Scan for the cell matching the given text and deliver its [X, Y] coordinate at center. 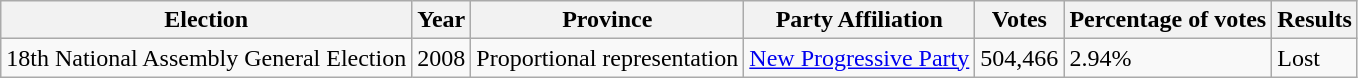
Province [608, 20]
Lost [1315, 58]
Percentage of votes [1168, 20]
2008 [442, 58]
Proportional representation [608, 58]
New Progressive Party [860, 58]
Party Affiliation [860, 20]
504,466 [1020, 58]
18th National Assembly General Election [206, 58]
Votes [1020, 20]
Results [1315, 20]
2.94% [1168, 58]
Election [206, 20]
Year [442, 20]
